Pinpoint the cell where the given text exists, returning its [X, Y] midpoint coordinate. 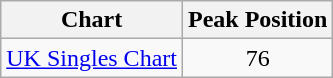
UK Singles Chart [92, 58]
Chart [92, 20]
Peak Position [257, 20]
76 [257, 58]
